Return (X, Y) of the center of cell containing provided text 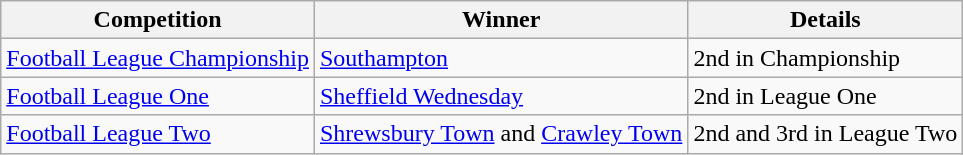
Football League Championship (158, 58)
Competition (158, 20)
2nd and 3rd in League Two (826, 134)
Football League One (158, 96)
Winner (500, 20)
Football League Two (158, 134)
Sheffield Wednesday (500, 96)
2nd in Championship (826, 58)
Southampton (500, 58)
Shrewsbury Town and Crawley Town (500, 134)
Details (826, 20)
2nd in League One (826, 96)
